Output the (X, Y) coordinate of the center of the cell containing the given text.  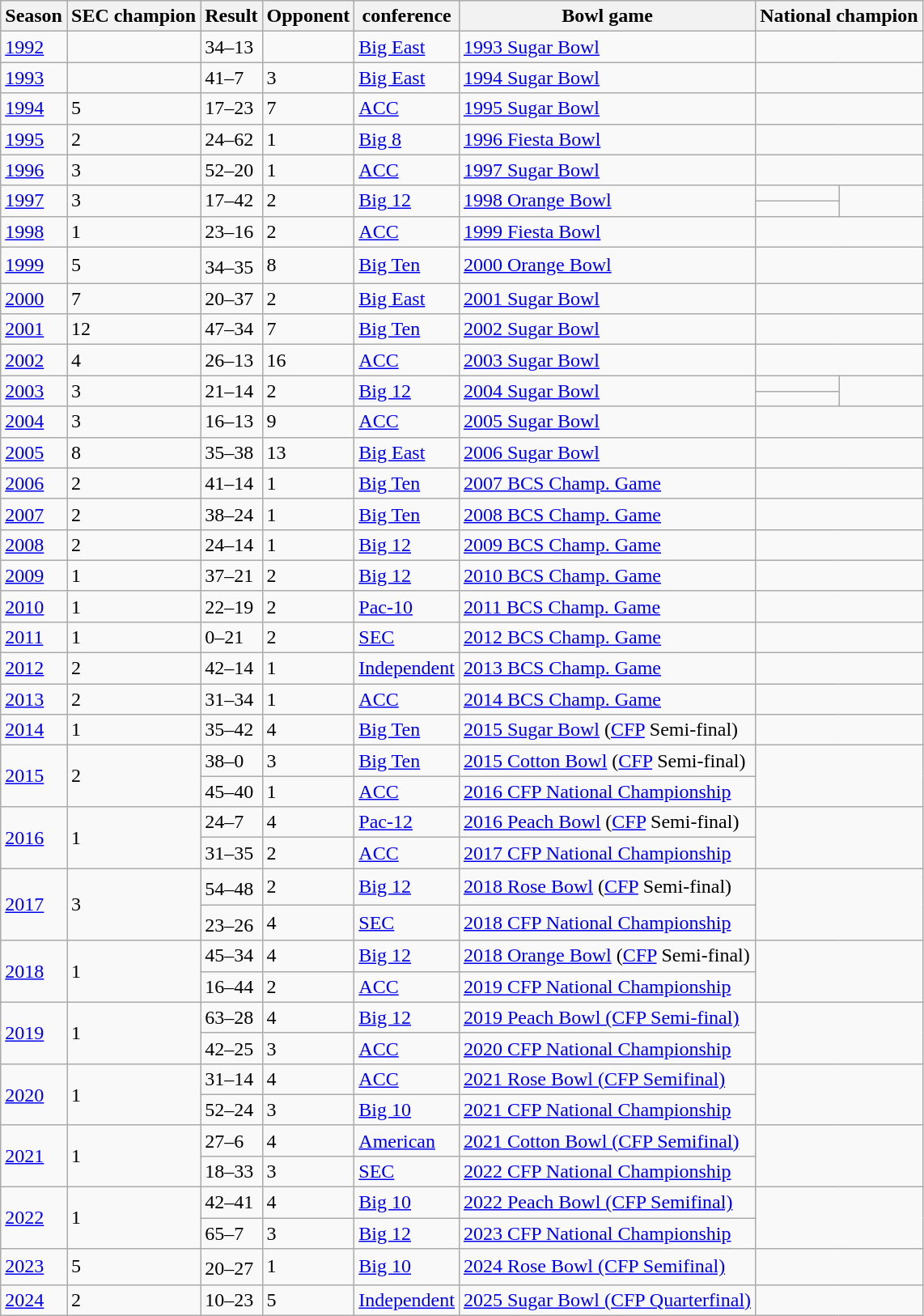
2021 CFP National Championship (607, 1110)
42–14 (231, 669)
52–20 (231, 170)
2006 Sugar Bowl (607, 452)
Opponent (308, 16)
16–13 (231, 422)
2004 Sugar Bowl (607, 391)
Pac-10 (407, 606)
2005 Sugar Bowl (607, 422)
2015 (34, 776)
SEC champion (133, 16)
2011 BCS Champ. Game (607, 606)
63–28 (231, 1017)
35–42 (231, 730)
1999 Fiesta Bowl (607, 231)
1994 Sugar Bowl (607, 78)
12 (133, 329)
2004 (34, 422)
2000 Orange Bowl (607, 265)
1992 (34, 47)
22–19 (231, 606)
1998 (34, 231)
2017 CFP National Championship (607, 853)
2001 Sugar Bowl (607, 299)
conference (407, 16)
2018 CFP National Championship (607, 923)
1995 (34, 139)
54–48 (231, 887)
2022 Peach Bowl (CFP Semifinal) (607, 1203)
2017 (34, 905)
42–25 (231, 1048)
2016 CFP National Championship (607, 792)
2019 Peach Bowl (CFP Semi-final) (607, 1017)
2000 (34, 299)
34–13 (231, 47)
2008 BCS Champ. Game (607, 514)
1996 (34, 170)
9 (308, 422)
2002 (34, 360)
17–42 (231, 201)
2020 CFP National Championship (607, 1048)
45–40 (231, 792)
2018 Rose Bowl (CFP Semi-final) (607, 887)
2022 CFP National Championship (607, 1172)
17–23 (231, 108)
Pac-12 (407, 822)
18–33 (231, 1172)
31–34 (231, 699)
65–7 (231, 1233)
38–0 (231, 761)
2003 Sugar Bowl (607, 360)
13 (308, 452)
20–27 (231, 1267)
2009 (34, 575)
0–21 (231, 637)
1996 Fiesta Bowl (607, 139)
2025 Sugar Bowl (CFP Quarterfinal) (607, 1300)
16–44 (231, 987)
31–35 (231, 853)
1994 (34, 108)
2018 (34, 971)
2001 (34, 329)
47–34 (231, 329)
52–24 (231, 1110)
2014 (34, 730)
1993 (34, 78)
Big 8 (407, 139)
2010 (34, 606)
16 (308, 360)
24–14 (231, 545)
41–7 (231, 78)
2010 BCS Champ. Game (607, 575)
26–13 (231, 360)
Season (34, 16)
2023 (34, 1267)
2019 CFP National Championship (607, 987)
23–16 (231, 231)
2020 (34, 1094)
1999 (34, 265)
2021 Cotton Bowl (CFP Semifinal) (607, 1140)
27–6 (231, 1140)
2013 (34, 699)
21–14 (231, 391)
2021 Rose Bowl (CFP Semifinal) (607, 1079)
35–38 (231, 452)
2005 (34, 452)
20–37 (231, 299)
45–34 (231, 956)
1995 Sugar Bowl (607, 108)
2007 BCS Champ. Game (607, 483)
2003 (34, 391)
2022 (34, 1218)
23–26 (231, 923)
2018 Orange Bowl (CFP Semi-final) (607, 956)
1993 Sugar Bowl (607, 47)
American (407, 1140)
38–24 (231, 514)
2013 BCS Champ. Game (607, 669)
2016 (34, 838)
2006 (34, 483)
2015 Cotton Bowl (CFP Semi-final) (607, 761)
2021 (34, 1156)
1997 Sugar Bowl (607, 170)
National champion (839, 16)
42–41 (231, 1203)
2011 (34, 637)
2007 (34, 514)
2002 Sugar Bowl (607, 329)
41–14 (231, 483)
2008 (34, 545)
24–7 (231, 822)
1998 Orange Bowl (607, 201)
Result (231, 16)
2023 CFP National Championship (607, 1233)
2024 (34, 1300)
34–35 (231, 265)
2014 BCS Champ. Game (607, 699)
2015 Sugar Bowl (CFP Semi-final) (607, 730)
24–62 (231, 139)
2012 (34, 669)
Bowl game (607, 16)
2019 (34, 1033)
2009 BCS Champ. Game (607, 545)
2016 Peach Bowl (CFP Semi-final) (607, 822)
31–14 (231, 1079)
10–23 (231, 1300)
1997 (34, 201)
37–21 (231, 575)
2024 Rose Bowl (CFP Semifinal) (607, 1267)
2012 BCS Champ. Game (607, 637)
